Find where the given text appears and provide that cell's center as (X, Y) coordinate. 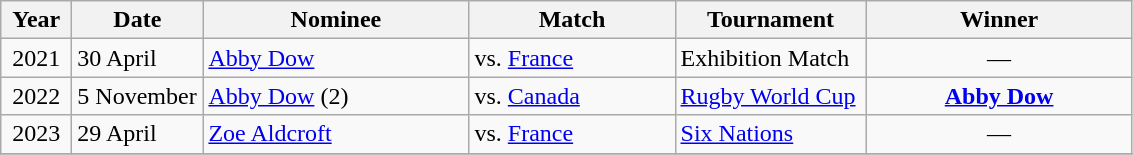
Year (36, 20)
Winner (999, 20)
Tournament (770, 20)
Six Nations (770, 134)
Zoe Aldcroft (336, 134)
vs. Canada (572, 96)
2023 (36, 134)
2022 (36, 96)
29 April (138, 134)
Abby Dow (2) (336, 96)
5 November (138, 96)
Date (138, 20)
2021 (36, 58)
Exhibition Match (770, 58)
Match (572, 20)
30 April (138, 58)
Rugby World Cup (770, 96)
Nominee (336, 20)
